Locate the cell with the specified text and output its (X, Y) center coordinate. 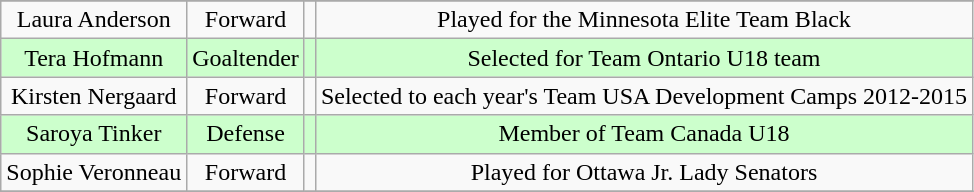
Selected for Team Ontario U18 team (644, 58)
Tera Hofmann (94, 58)
Selected to each year's Team USA Development Camps 2012-2015 (644, 96)
Played for Ottawa Jr. Lady Senators (644, 172)
Goaltender (246, 58)
Defense (246, 134)
Played for the Minnesota Elite Team Black (644, 20)
Saroya Tinker (94, 134)
Sophie Veronneau (94, 172)
Kirsten Nergaard (94, 96)
Member of Team Canada U18 (644, 134)
Laura Anderson (94, 20)
